Output the (x, y) coordinate of the center of the cell containing the given text.  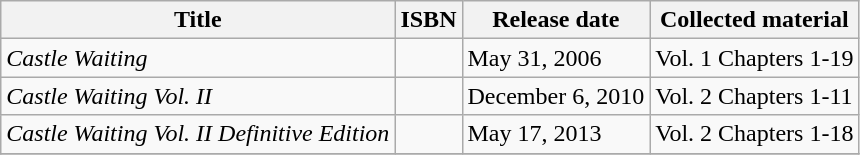
Release date (556, 20)
Castle Waiting (198, 58)
December 6, 2010 (556, 96)
Title (198, 20)
May 17, 2013 (556, 134)
Vol. 2 Chapters 1-11 (754, 96)
Vol. 2 Chapters 1-18 (754, 134)
Castle Waiting Vol. II (198, 96)
Vol. 1 Chapters 1-19 (754, 58)
ISBN (428, 20)
May 31, 2006 (556, 58)
Castle Waiting Vol. II Definitive Edition (198, 134)
Collected material (754, 20)
